Locate the cell with the specified text and output its [X, Y] center coordinate. 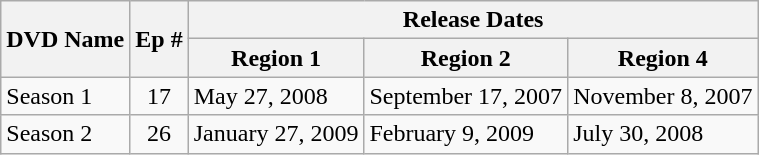
26 [159, 134]
Season 1 [66, 96]
DVD Name [66, 39]
February 9, 2009 [466, 134]
September 17, 2007 [466, 96]
November 8, 2007 [663, 96]
Region 2 [466, 58]
Region 1 [276, 58]
17 [159, 96]
January 27, 2009 [276, 134]
Ep # [159, 39]
Region 4 [663, 58]
May 27, 2008 [276, 96]
Season 2 [66, 134]
Release Dates [473, 20]
July 30, 2008 [663, 134]
